Determine the [X, Y] coordinate at the center of the cell enclosing the given text.  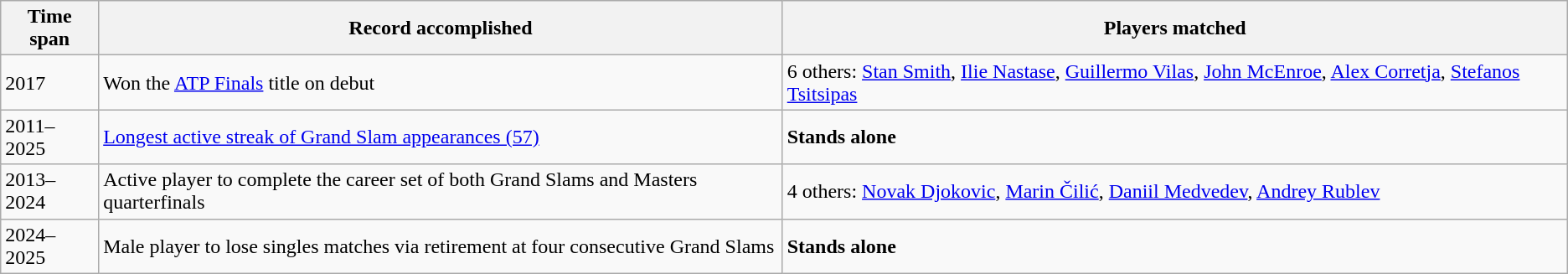
4 others: Novak Djokovic, Marin Čilić, Daniil Medvedev, Andrey Rublev [1174, 191]
Record accomplished [441, 28]
6 others: Stan Smith, Ilie Nastase, Guillermo Vilas, John McEnroe, Alex Corretja, Stefanos Tsitsipas [1174, 82]
Players matched [1174, 28]
Won the ATP Finals title on debut [441, 82]
2011–2025 [50, 137]
Male player to lose singles matches via retirement at four consecutive Grand Slams [441, 246]
Longest active streak of Grand Slam appearances (57) [441, 137]
Time span [50, 28]
2024–2025 [50, 246]
2013–2024 [50, 191]
2017 [50, 82]
Active player to complete the career set of both Grand Slams and Masters quarterfinals [441, 191]
